Extract the [X, Y] coordinate from the center of the cell holding the provided text.  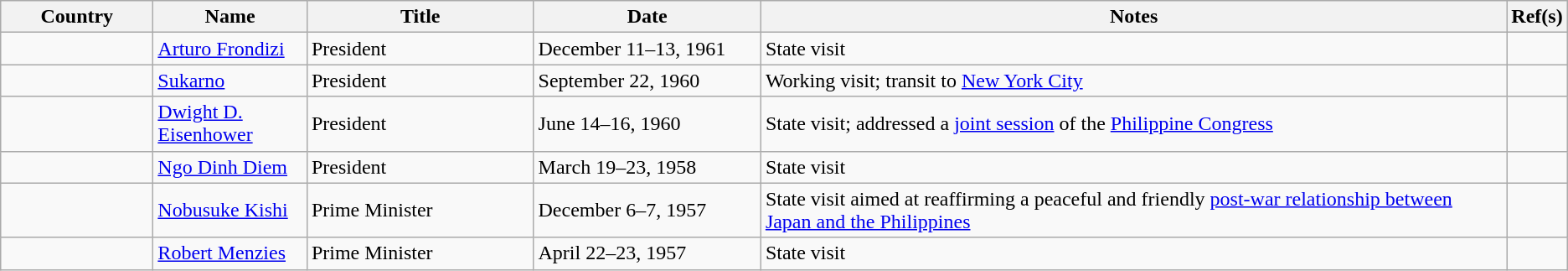
Nobusuke Kishi [230, 210]
Notes [1133, 17]
Ref(s) [1537, 17]
December 6–7, 1957 [647, 210]
Working visit; transit to New York City [1133, 81]
April 22–23, 1957 [647, 253]
Ngo Dinh Diem [230, 167]
State visit; addressed a joint session of the Philippine Congress [1133, 124]
Title [420, 17]
Sukarno [230, 81]
Robert Menzies [230, 253]
Dwight D. Eisenhower [230, 124]
September 22, 1960 [647, 81]
Arturo Frondizi [230, 49]
Date [647, 17]
Country [77, 17]
March 19–23, 1958 [647, 167]
Name [230, 17]
December 11–13, 1961 [647, 49]
June 14–16, 1960 [647, 124]
State visit aimed at reaffirming a peaceful and friendly post-war relationship between Japan and the Philippines [1133, 210]
